Locate the cell with the specified text and output its (X, Y) center coordinate. 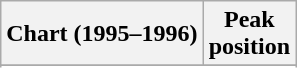
Chart (1995–1996) (102, 34)
Peakposition (249, 34)
